Detect which cell encompasses the target text, then output its (x, y) center coordinate. 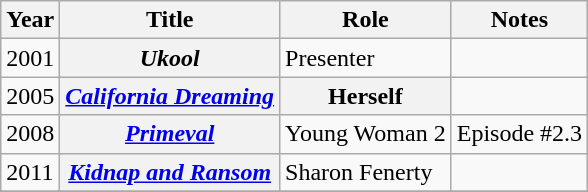
Young Woman 2 (366, 134)
Role (366, 20)
Title (170, 20)
2001 (30, 58)
Sharon Fenerty (366, 172)
Primeval (170, 134)
Notes (519, 20)
Year (30, 20)
Presenter (366, 58)
Episode #2.3 (519, 134)
Kidnap and Ransom (170, 172)
Ukool (170, 58)
2008 (30, 134)
Herself (366, 96)
2011 (30, 172)
2005 (30, 96)
California Dreaming (170, 96)
